Identify which cell holds the provided text, then report its [X, Y] central coordinate. 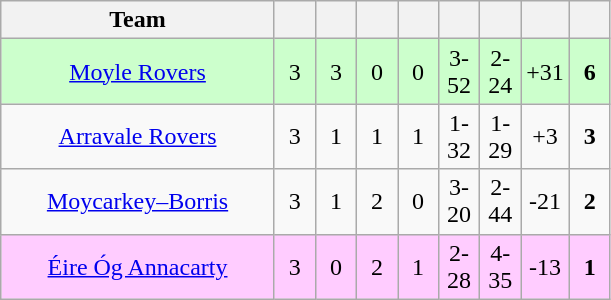
Éire Óg Annacarty [138, 266]
3-52 [460, 72]
Arravale Rovers [138, 136]
2-24 [500, 72]
Moyle Rovers [138, 72]
+31 [546, 72]
+3 [546, 136]
3-20 [460, 202]
Moycarkey–Borris [138, 202]
2-28 [460, 266]
Team [138, 20]
4-35 [500, 266]
1-29 [500, 136]
6 [590, 72]
2-44 [500, 202]
1-32 [460, 136]
-13 [546, 266]
-21 [546, 202]
